From the cell containing the given text, extract its center point as [X, Y] coordinate. 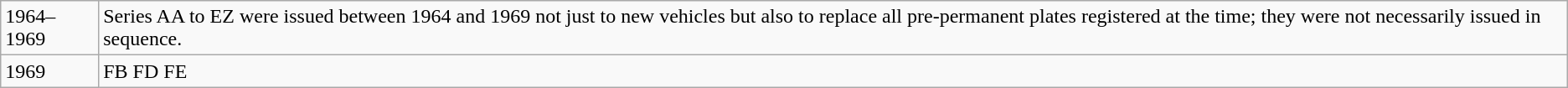
1964–1969 [50, 28]
FB FD FE [833, 71]
1969 [50, 71]
